Scan for the cell matching the given text and deliver its [X, Y] coordinate at center. 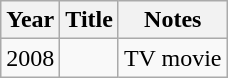
Title [90, 20]
2008 [30, 58]
Notes [172, 20]
TV movie [172, 58]
Year [30, 20]
